Determine the (x, y) coordinate at the center of the cell enclosing the given text.  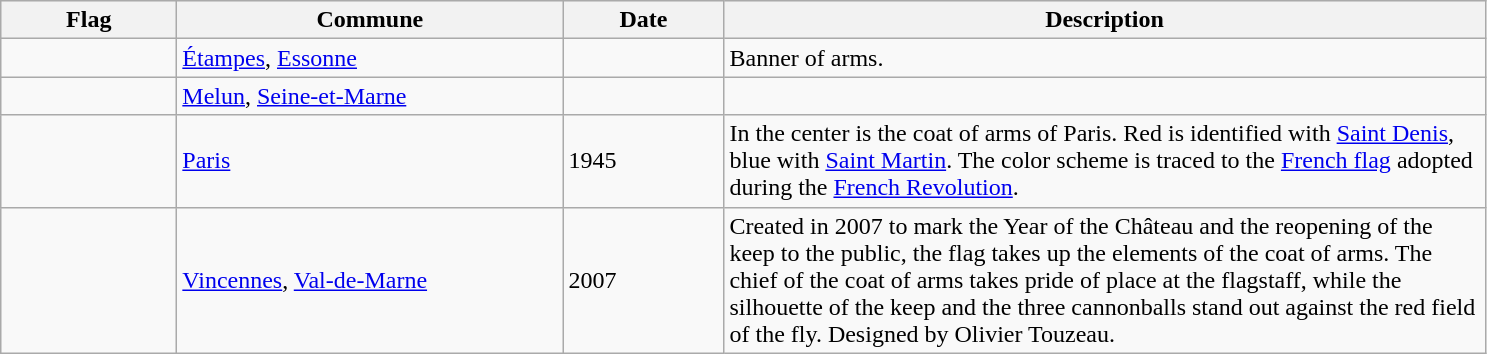
1945 (644, 161)
Banner of arms. (1104, 58)
Étampes, Essonne (370, 58)
Flag (89, 20)
Paris (370, 161)
Melun, Seine-et-Marne (370, 96)
Commune (370, 20)
Date (644, 20)
Description (1104, 20)
Vincennes, Val-de-Marne (370, 280)
2007 (644, 280)
